Determine the (x, y) coordinate at the center of the cell enclosing the given text.  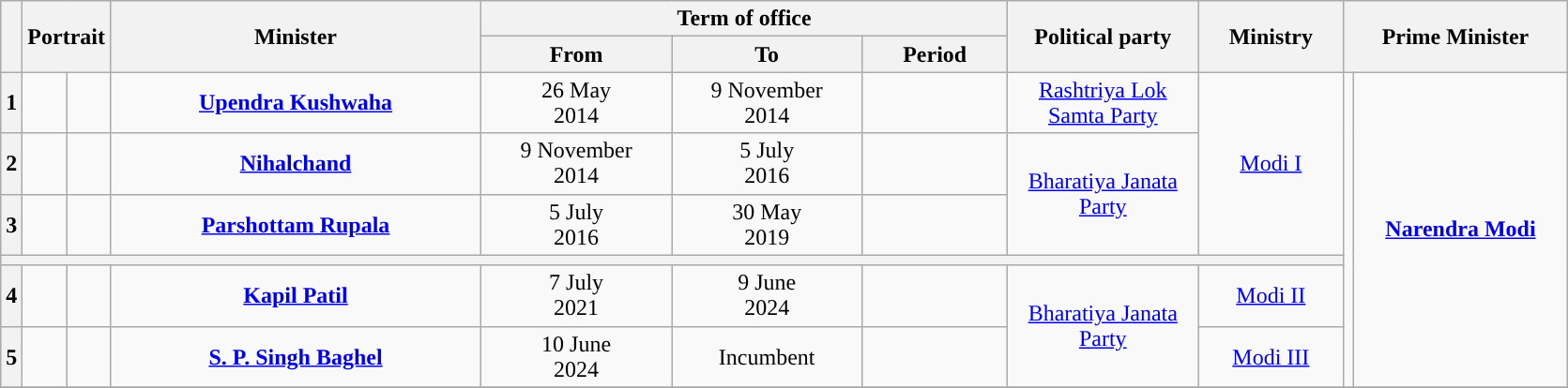
3 (11, 225)
Narendra Modi (1460, 230)
Term of office (745, 19)
Political party (1104, 37)
Portrait (67, 37)
Parshottam Rupala (295, 225)
10 June2024 (576, 356)
Nihalchand (295, 163)
Incumbent (768, 356)
Minister (295, 37)
9 June2024 (768, 296)
From (576, 54)
Modi II (1271, 296)
Kapil Patil (295, 296)
5 (11, 356)
1 (11, 103)
2 (11, 163)
Prime Minister (1455, 37)
26 May2014 (576, 103)
Modi III (1271, 356)
S. P. Singh Baghel (295, 356)
Modi I (1271, 163)
Period (935, 54)
Rashtriya Lok Samta Party (1104, 103)
Upendra Kushwaha (295, 103)
Ministry (1271, 37)
30 May2019 (768, 225)
4 (11, 296)
To (768, 54)
7 July2021 (576, 296)
